For the text-containing cell, return its midpoint in (X, Y) coordinate format. 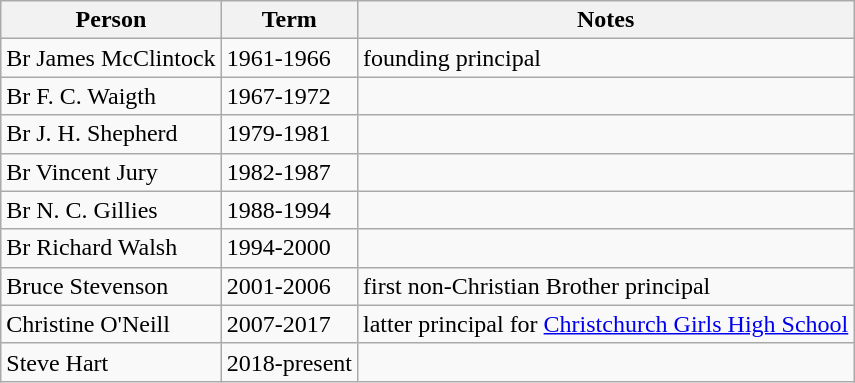
1994-2000 (289, 248)
1979-1981 (289, 134)
Christine O'Neill (111, 324)
2001-2006 (289, 286)
Steve Hart (111, 362)
1988-1994 (289, 210)
latter principal for Christchurch Girls High School (605, 324)
Person (111, 20)
Br Richard Walsh (111, 248)
Br J. H. Shepherd (111, 134)
1961-1966 (289, 58)
1967-1972 (289, 96)
Br James McClintock (111, 58)
Br F. C. Waigth (111, 96)
first non-Christian Brother principal (605, 286)
2007-2017 (289, 324)
Br N. C. Gillies (111, 210)
1982-1987 (289, 172)
Br Vincent Jury (111, 172)
2018-present (289, 362)
Bruce Stevenson (111, 286)
founding principal (605, 58)
Term (289, 20)
Notes (605, 20)
